Detect which cell encompasses the target text, then output its [x, y] center coordinate. 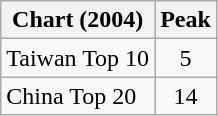
Taiwan Top 10 [78, 58]
China Top 20 [78, 96]
14 [186, 96]
Chart (2004) [78, 20]
Peak [186, 20]
5 [186, 58]
